Determine the (x, y) coordinate at the center of the cell enclosing the given text.  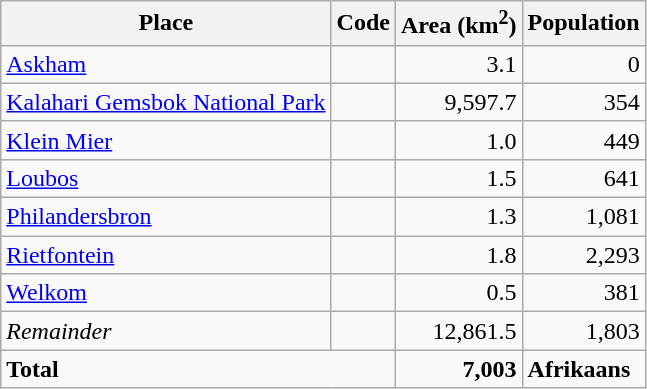
0 (584, 64)
1.8 (458, 255)
12,861.5 (458, 331)
1.3 (458, 217)
Loubos (166, 178)
Total (198, 369)
449 (584, 140)
2,293 (584, 255)
Kalahari Gemsbok National Park (166, 102)
3.1 (458, 64)
1,081 (584, 217)
Place (166, 24)
381 (584, 293)
Askham (166, 64)
354 (584, 102)
Rietfontein (166, 255)
1.0 (458, 140)
9,597.7 (458, 102)
1.5 (458, 178)
1,803 (584, 331)
Area (km2) (458, 24)
Klein Mier (166, 140)
641 (584, 178)
Philandersbron (166, 217)
Remainder (166, 331)
Welkom (166, 293)
Population (584, 24)
7,003 (458, 369)
0.5 (458, 293)
Afrikaans (584, 369)
Code (363, 24)
